Extract the [X, Y] coordinate from the center of the cell holding the provided text.  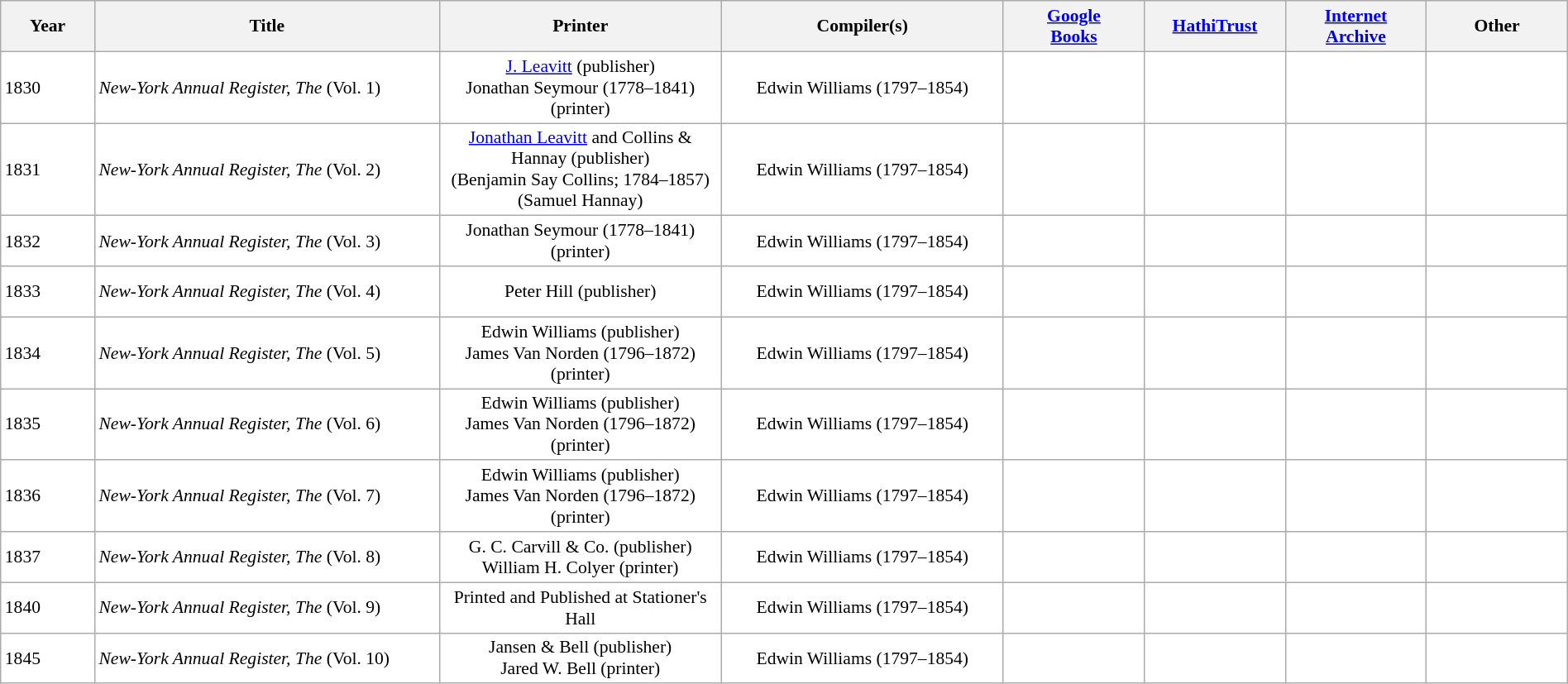
1830 [48, 88]
J. Leavitt (publisher)Jonathan Seymour (1778–1841) (printer) [581, 88]
New-York Annual Register, The (Vol. 10) [266, 658]
Jonathan Leavitt and Collins & Hannay (publisher)(Benjamin Say Collins; 1784–1857)(Samuel Hannay) [581, 170]
1836 [48, 496]
1840 [48, 607]
1835 [48, 425]
New-York Annual Register, The (Vol. 8) [266, 557]
Other [1497, 26]
New-York Annual Register, The (Vol. 3) [266, 242]
New-York Annual Register, The (Vol. 9) [266, 607]
Peter Hill (publisher) [581, 291]
Printer [581, 26]
GoogleBooks [1073, 26]
1831 [48, 170]
HathiTrust [1215, 26]
New-York Annual Register, The (Vol. 5) [266, 352]
1833 [48, 291]
Year [48, 26]
Jonathan Seymour (1778–1841) (printer) [581, 242]
Jansen & Bell (publisher)Jared W. Bell (printer) [581, 658]
G. C. Carvill & Co. (publisher)William H. Colyer (printer) [581, 557]
New-York Annual Register, The (Vol. 4) [266, 291]
Printed and Published at Stationer's Hall [581, 607]
InternetArchive [1355, 26]
1845 [48, 658]
New-York Annual Register, The (Vol. 2) [266, 170]
New-York Annual Register, The (Vol. 7) [266, 496]
Compiler(s) [862, 26]
Title [266, 26]
New-York Annual Register, The (Vol. 1) [266, 88]
1832 [48, 242]
1834 [48, 352]
New-York Annual Register, The (Vol. 6) [266, 425]
1837 [48, 557]
